From the cell containing the given text, extract its center point as (X, Y) coordinate. 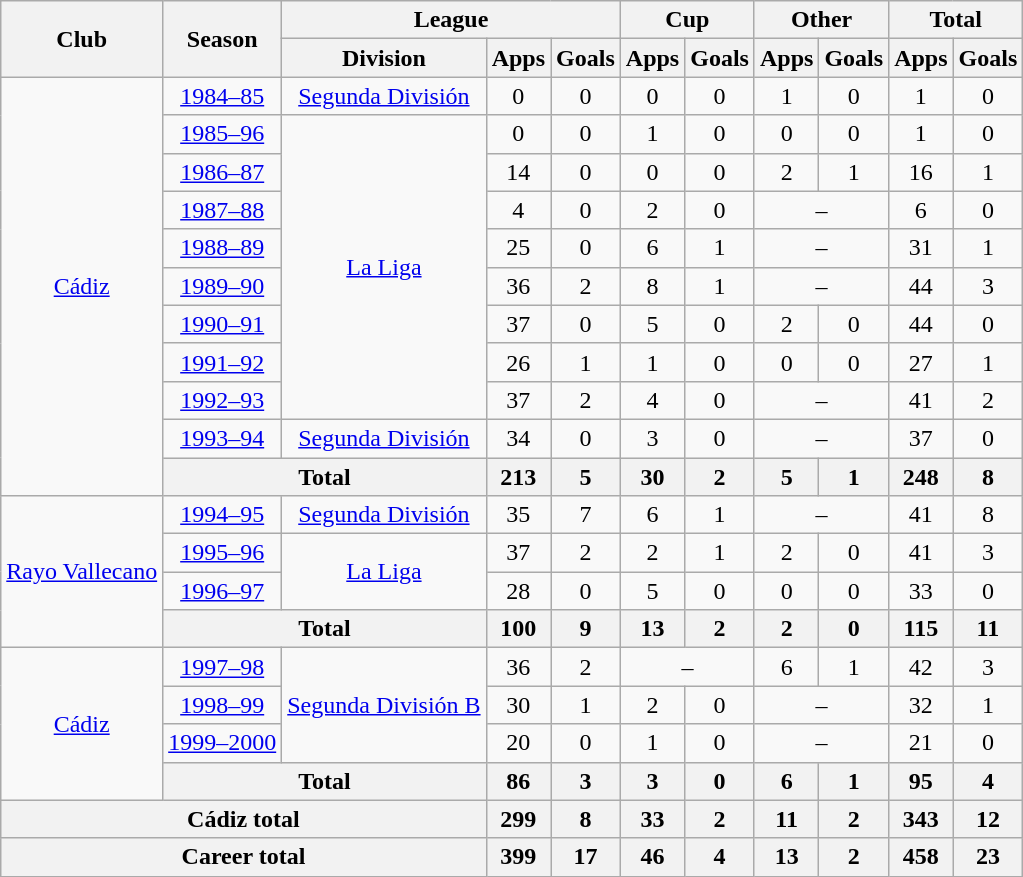
35 (518, 515)
31 (921, 248)
20 (518, 743)
1999–2000 (222, 743)
27 (921, 362)
1997–98 (222, 667)
1986–87 (222, 172)
1984–85 (222, 96)
Cup (687, 20)
1987–88 (222, 210)
399 (518, 857)
458 (921, 857)
Rayo Vallecano (82, 572)
1990–91 (222, 324)
Segunda División B (384, 705)
1993–94 (222, 438)
Season (222, 39)
1988–89 (222, 248)
34 (518, 438)
Other (821, 20)
Cádiz total (244, 819)
Career total (244, 857)
1989–90 (222, 286)
1994–95 (222, 515)
Division (384, 58)
28 (518, 591)
86 (518, 781)
343 (921, 819)
95 (921, 781)
248 (921, 477)
100 (518, 629)
42 (921, 667)
1998–99 (222, 705)
299 (518, 819)
16 (921, 172)
213 (518, 477)
17 (586, 857)
23 (988, 857)
Club (82, 39)
26 (518, 362)
46 (652, 857)
25 (518, 248)
9 (586, 629)
21 (921, 743)
1996–97 (222, 591)
1995–96 (222, 553)
1985–96 (222, 134)
12 (988, 819)
League (452, 20)
1991–92 (222, 362)
115 (921, 629)
7 (586, 515)
1992–93 (222, 400)
14 (518, 172)
32 (921, 705)
